For the text-containing cell, return its midpoint in (X, Y) coordinate format. 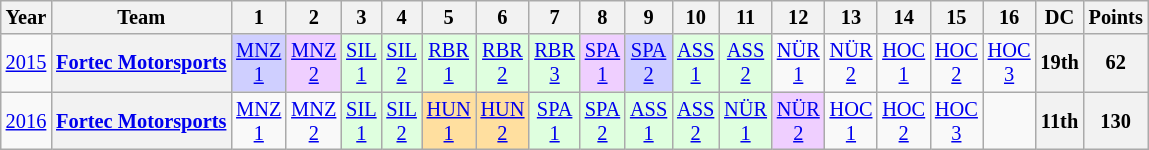
DC (1059, 17)
10 (696, 17)
HUN2 (503, 121)
19th (1059, 63)
15 (956, 17)
62 (1116, 63)
13 (852, 17)
5 (449, 17)
Points (1116, 17)
3 (361, 17)
6 (503, 17)
RBR3 (554, 63)
Year (26, 17)
RBR1 (449, 63)
4 (401, 17)
12 (798, 17)
11 (746, 17)
16 (1010, 17)
2 (314, 17)
14 (904, 17)
2016 (26, 121)
HUN1 (449, 121)
RBR2 (503, 63)
11th (1059, 121)
Team (141, 17)
1 (258, 17)
2015 (26, 63)
7 (554, 17)
8 (602, 17)
9 (648, 17)
130 (1116, 121)
